Return (x, y) of the center of cell containing provided text 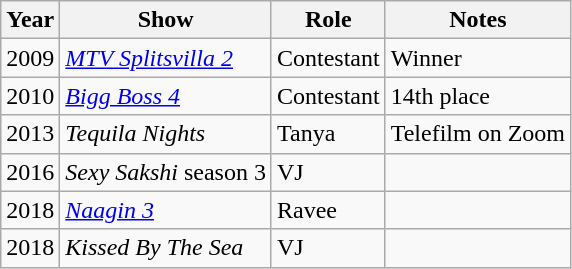
Show (166, 20)
Sexy Sakshi season 3 (166, 172)
Winner (478, 58)
MTV Splitsvilla 2 (166, 58)
Naagin 3 (166, 210)
Year (30, 20)
14th place (478, 96)
2009 (30, 58)
Tanya (328, 134)
Role (328, 20)
Tequila Nights (166, 134)
Telefilm on Zoom (478, 134)
Notes (478, 20)
2013 (30, 134)
Bigg Boss 4 (166, 96)
2010 (30, 96)
Kissed By The Sea (166, 248)
2016 (30, 172)
Ravee (328, 210)
